Search for the cell housing the specified text and yield its [x, y] center coordinate. 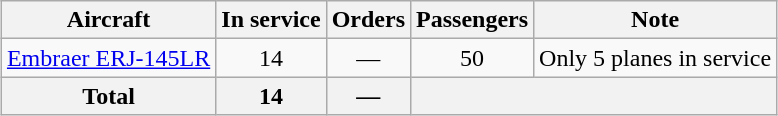
Aircraft [108, 20]
Orders [368, 20]
Note [656, 20]
Only 5 planes in service [656, 58]
Total [108, 96]
In service [271, 20]
Passengers [472, 20]
50 [472, 58]
Embraer ERJ-145LR [108, 58]
